Pinpoint the cell where the given text exists, returning its [x, y] midpoint coordinate. 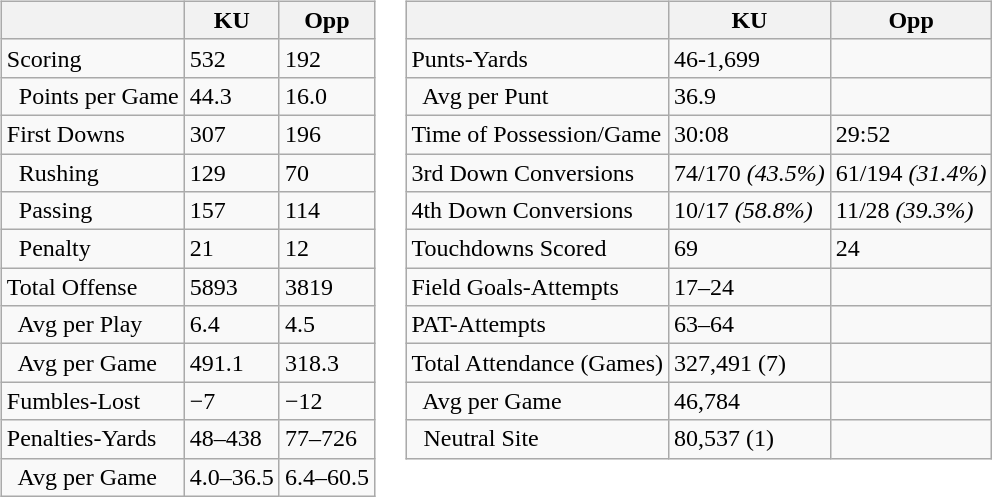
3819 [326, 287]
192 [326, 58]
114 [326, 211]
11/28 (39.3%) [911, 211]
4.5 [326, 325]
16.0 [326, 96]
4th Down Conversions [538, 211]
Total Attendance (Games) [538, 363]
6.4–60.5 [326, 477]
Punts-Yards [538, 58]
Avg per Punt [538, 96]
77–726 [326, 439]
327,491 (7) [750, 363]
69 [750, 249]
5893 [232, 287]
80,537 (1) [750, 439]
24 [911, 249]
30:08 [750, 134]
63–64 [750, 325]
Scoring [92, 58]
44.3 [232, 96]
3rd Down Conversions [538, 173]
Time of Possession/Game [538, 134]
Passing [92, 211]
318.3 [326, 363]
46,784 [750, 401]
Points per Game [92, 96]
Neutral Site [538, 439]
129 [232, 173]
First Downs [92, 134]
46-1,699 [750, 58]
Total Offense [92, 287]
74/170 (43.5%) [750, 173]
Field Goals-Attempts [538, 287]
21 [232, 249]
Penalties-Yards [92, 439]
6.4 [232, 325]
−7 [232, 401]
491.1 [232, 363]
17–24 [750, 287]
70 [326, 173]
29:52 [911, 134]
Touchdowns Scored [538, 249]
157 [232, 211]
532 [232, 58]
307 [232, 134]
196 [326, 134]
Penalty [92, 249]
Rushing [92, 173]
36.9 [750, 96]
4.0–36.5 [232, 477]
10/17 (58.8%) [750, 211]
PAT-Attempts [538, 325]
−12 [326, 401]
Avg per Play [92, 325]
Fumbles-Lost [92, 401]
48–438 [232, 439]
12 [326, 249]
61/194 (31.4%) [911, 173]
